Find where the given text appears and provide that cell's center as (X, Y) coordinate. 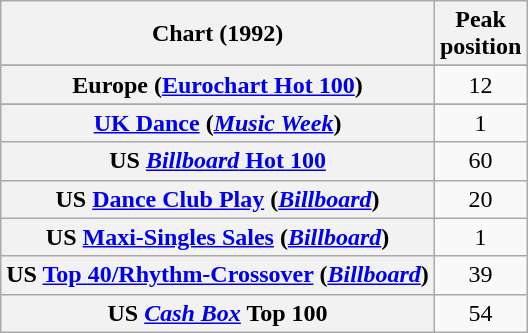
Europe (Eurochart Hot 100) (218, 85)
39 (480, 275)
US Top 40/Rhythm-Crossover (Billboard) (218, 275)
54 (480, 313)
20 (480, 199)
UK Dance (Music Week) (218, 123)
Peakposition (480, 34)
US Cash Box Top 100 (218, 313)
60 (480, 161)
Chart (1992) (218, 34)
US Maxi-Singles Sales (Billboard) (218, 237)
US Dance Club Play (Billboard) (218, 199)
12 (480, 85)
US Billboard Hot 100 (218, 161)
